Extract the [x, y] coordinate from the center of the cell holding the provided text.  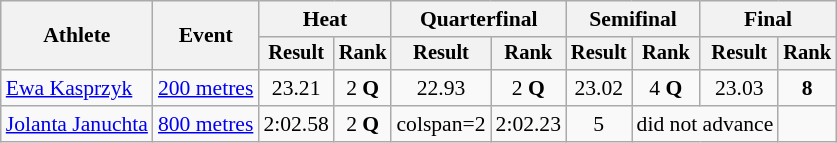
Final [768, 19]
23.21 [296, 88]
200 metres [206, 88]
5 [599, 124]
4 Q [666, 88]
Heat [324, 19]
22.93 [440, 88]
Athlete [77, 36]
2:02.58 [296, 124]
8 [807, 88]
800 metres [206, 124]
2:02.23 [528, 124]
Semifinal [633, 19]
23.02 [599, 88]
23.03 [739, 88]
did not advance [706, 124]
Ewa Kasprzyk [77, 88]
Jolanta Januchta [77, 124]
Quarterfinal [478, 19]
colspan=2 [440, 124]
Event [206, 36]
